From the cell containing the given text, extract its center point as (X, Y) coordinate. 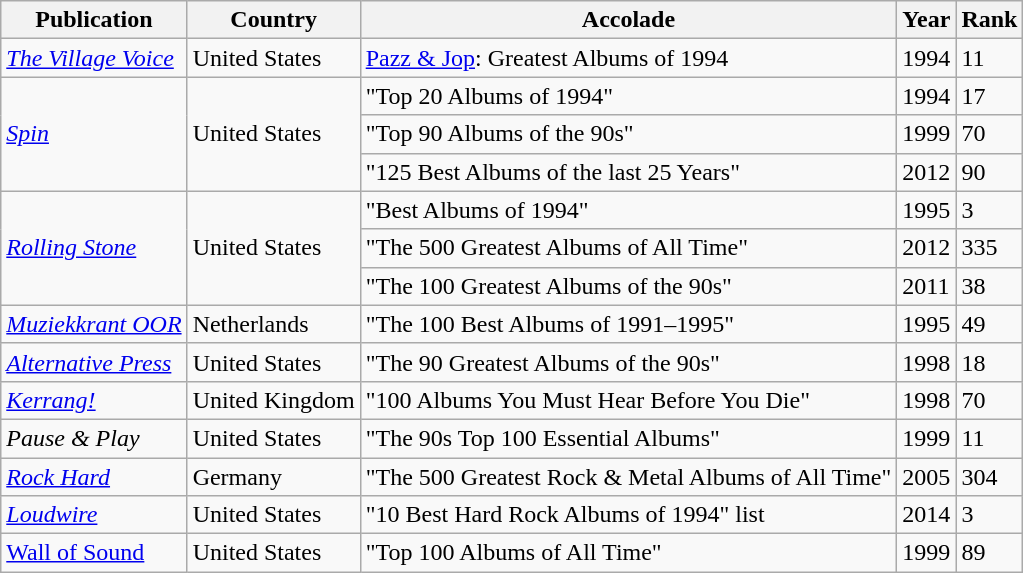
Netherlands (274, 324)
"Top 90 Albums of the 90s" (628, 134)
"The 100 Greatest Albums of the 90s" (628, 286)
"Top 20 Albums of 1994" (628, 96)
"The 500 Greatest Rock & Metal Albums of All Time" (628, 477)
2014 (926, 515)
"Top 100 Albums of All Time" (628, 553)
"100 Albums You Must Hear Before You Die" (628, 400)
Rolling Stone (94, 248)
49 (990, 324)
Publication (94, 20)
"10 Best Hard Rock Albums of 1994" list (628, 515)
Germany (274, 477)
2011 (926, 286)
"125 Best Albums of the last 25 Years" (628, 172)
17 (990, 96)
Pause & Play (94, 438)
Year (926, 20)
89 (990, 553)
The Village Voice (94, 58)
2005 (926, 477)
Rock Hard (94, 477)
Accolade (628, 20)
Muziekkrant OOR (94, 324)
304 (990, 477)
"The 100 Best Albums of 1991–1995" (628, 324)
"Best Albums of 1994" (628, 210)
38 (990, 286)
Country (274, 20)
Kerrang! (94, 400)
Spin (94, 134)
90 (990, 172)
Wall of Sound (94, 553)
United Kingdom (274, 400)
"The 90 Greatest Albums of the 90s" (628, 362)
Loudwire (94, 515)
"The 500 Greatest Albums of All Time" (628, 248)
335 (990, 248)
Rank (990, 20)
18 (990, 362)
Alternative Press (94, 362)
Pazz & Jop: Greatest Albums of 1994 (628, 58)
"The 90s Top 100 Essential Albums" (628, 438)
